Output the (X, Y) coordinate of the center of the cell containing the given text.  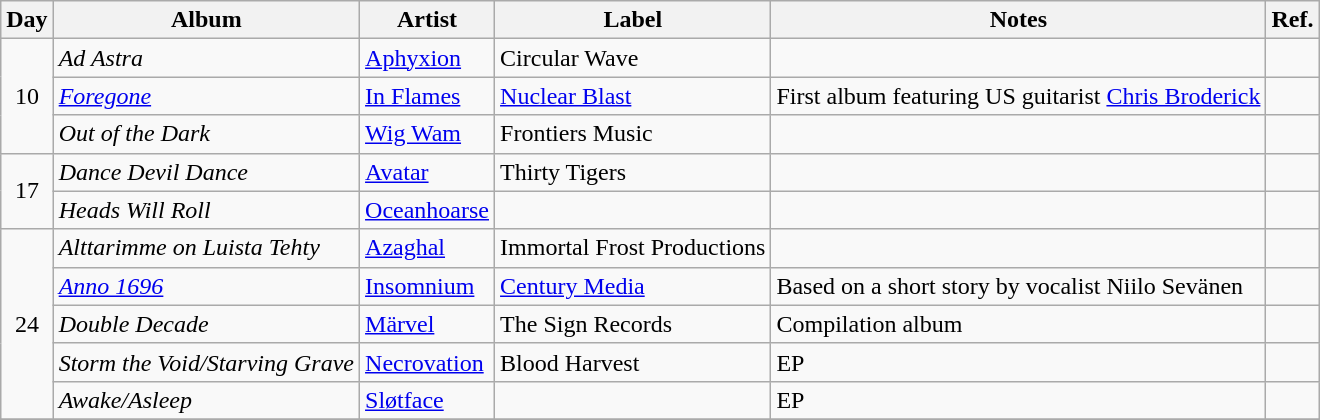
Circular Wave (633, 58)
Azaghal (428, 248)
Day (27, 20)
Märvel (428, 324)
Heads Will Roll (206, 210)
10 (27, 96)
Aphyxion (428, 58)
Wig Wam (428, 134)
Awake/Asleep (206, 400)
Blood Harvest (633, 362)
Alttarimme on Luista Tehty (206, 248)
Anno 1696 (206, 286)
Insomnium (428, 286)
Ref. (1292, 20)
Immortal Frost Productions (633, 248)
Label (633, 20)
Double Decade (206, 324)
Sløtface (428, 400)
Album (206, 20)
Notes (1018, 20)
17 (27, 191)
Artist (428, 20)
Out of the Dark (206, 134)
Century Media (633, 286)
Avatar (428, 172)
Thirty Tigers (633, 172)
Dance Devil Dance (206, 172)
Storm the Void/Starving Grave (206, 362)
Necrovation (428, 362)
First album featuring US guitarist Chris Broderick (1018, 96)
Nuclear Blast (633, 96)
24 (27, 324)
Oceanhoarse (428, 210)
In Flames (428, 96)
Based on a short story by vocalist Niilo Sevänen (1018, 286)
Foregone (206, 96)
Ad Astra (206, 58)
The Sign Records (633, 324)
Compilation album (1018, 324)
Frontiers Music (633, 134)
